Search for the cell housing the specified text and yield its [X, Y] center coordinate. 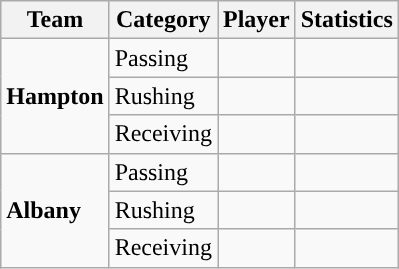
Hampton [55, 96]
Albany [55, 210]
Statistics [346, 20]
Player [257, 20]
Team [55, 20]
Category [163, 20]
